Return the [X, Y] coordinate for the center point of the cell that contains the specified text.  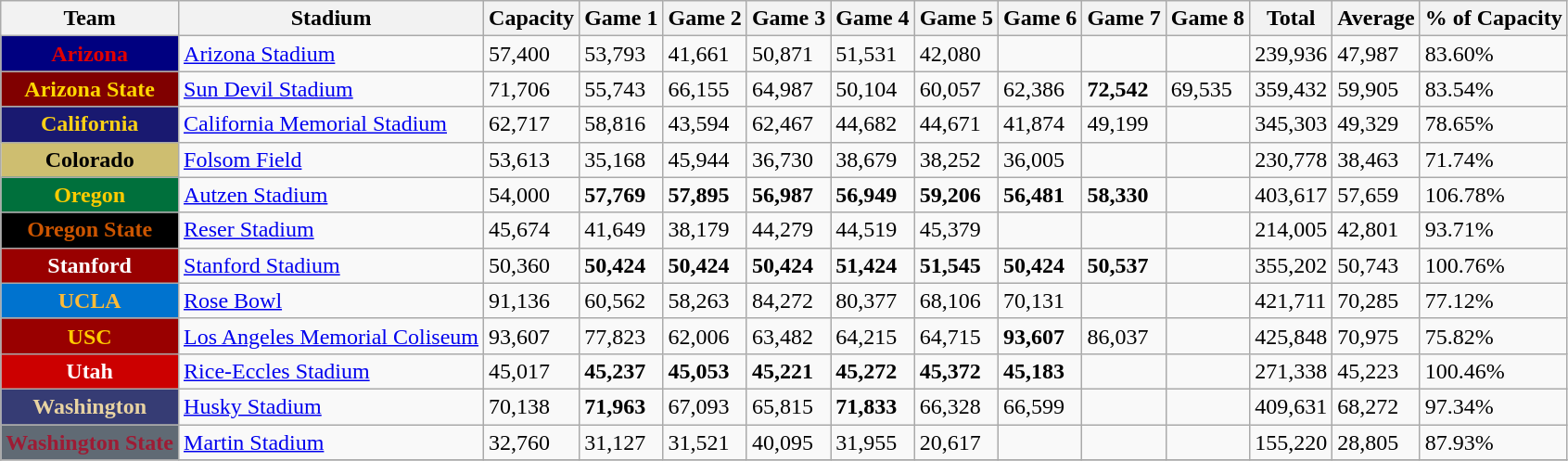
Colorado [90, 160]
58,263 [705, 301]
421,711 [1291, 301]
42,080 [956, 54]
87.93% [1493, 442]
63,482 [788, 336]
32,760 [532, 442]
Game 3 [788, 19]
45,674 [532, 230]
UCLA [90, 301]
38,679 [873, 160]
Game 4 [873, 19]
50,104 [873, 89]
40,095 [788, 442]
57,659 [1376, 195]
Los Angeles Memorial Coliseum [332, 336]
56,949 [873, 195]
106.78% [1493, 195]
53,613 [532, 160]
355,202 [1291, 265]
91,136 [532, 301]
58,330 [1124, 195]
49,199 [1124, 124]
38,252 [956, 160]
69,535 [1207, 89]
45,017 [532, 371]
Washington State [90, 442]
41,874 [1039, 124]
Arizona State [90, 89]
57,895 [705, 195]
49,329 [1376, 124]
56,987 [788, 195]
Game 1 [621, 19]
Oregon State [90, 230]
Arizona Stadium [332, 54]
64,215 [873, 336]
50,871 [788, 54]
Stanford [90, 265]
57,769 [621, 195]
45,223 [1376, 371]
Rose Bowl [332, 301]
214,005 [1291, 230]
44,519 [873, 230]
Oregon [90, 195]
71,963 [621, 406]
77,823 [621, 336]
45,272 [873, 371]
59,905 [1376, 89]
31,521 [705, 442]
62,717 [532, 124]
51,545 [956, 265]
California [90, 124]
Autzen Stadium [332, 195]
Rice-Eccles Stadium [332, 371]
Sun Devil Stadium [332, 89]
55,743 [621, 89]
Game 8 [1207, 19]
28,805 [1376, 442]
66,155 [705, 89]
31,955 [873, 442]
Arizona [90, 54]
155,220 [1291, 442]
Capacity [532, 19]
50,743 [1376, 265]
41,649 [621, 230]
Total [1291, 19]
41,661 [705, 54]
59,206 [956, 195]
44,682 [873, 124]
USC [90, 336]
83.60% [1493, 54]
70,975 [1376, 336]
45,221 [788, 371]
72,542 [1124, 89]
% of Capacity [1493, 19]
409,631 [1291, 406]
36,730 [788, 160]
54,000 [532, 195]
Washington [90, 406]
80,377 [873, 301]
36,005 [1039, 160]
403,617 [1291, 195]
Game 6 [1039, 19]
58,816 [621, 124]
45,237 [621, 371]
70,131 [1039, 301]
57,400 [532, 54]
California Memorial Stadium [332, 124]
20,617 [956, 442]
Reser Stadium [332, 230]
271,338 [1291, 371]
84,272 [788, 301]
31,127 [621, 442]
425,848 [1291, 336]
Average [1376, 19]
47,987 [1376, 54]
Team [90, 19]
Game 5 [956, 19]
51,424 [873, 265]
Game 2 [705, 19]
65,815 [788, 406]
62,467 [788, 124]
45,053 [705, 371]
77.12% [1493, 301]
Stadium [332, 19]
345,303 [1291, 124]
Stanford Stadium [332, 265]
239,936 [1291, 54]
62,006 [705, 336]
64,715 [956, 336]
43,594 [705, 124]
44,279 [788, 230]
53,793 [621, 54]
50,360 [532, 265]
78.65% [1493, 124]
86,037 [1124, 336]
359,432 [1291, 89]
97.34% [1493, 406]
75.82% [1493, 336]
42,801 [1376, 230]
Martin Stadium [332, 442]
51,531 [873, 54]
68,272 [1376, 406]
38,179 [705, 230]
64,987 [788, 89]
Folsom Field [332, 160]
66,328 [956, 406]
67,093 [705, 406]
93.71% [1493, 230]
71,833 [873, 406]
66,599 [1039, 406]
44,671 [956, 124]
83.54% [1493, 89]
Utah [90, 371]
100.76% [1493, 265]
62,386 [1039, 89]
60,057 [956, 89]
60,562 [621, 301]
Game 7 [1124, 19]
45,944 [705, 160]
230,778 [1291, 160]
45,379 [956, 230]
38,463 [1376, 160]
100.46% [1493, 371]
35,168 [621, 160]
71.74% [1493, 160]
71,706 [532, 89]
68,106 [956, 301]
45,372 [956, 371]
Husky Stadium [332, 406]
50,537 [1124, 265]
56,481 [1039, 195]
45,183 [1039, 371]
70,285 [1376, 301]
70,138 [532, 406]
